Scan for the cell matching the given text and deliver its [X, Y] coordinate at center. 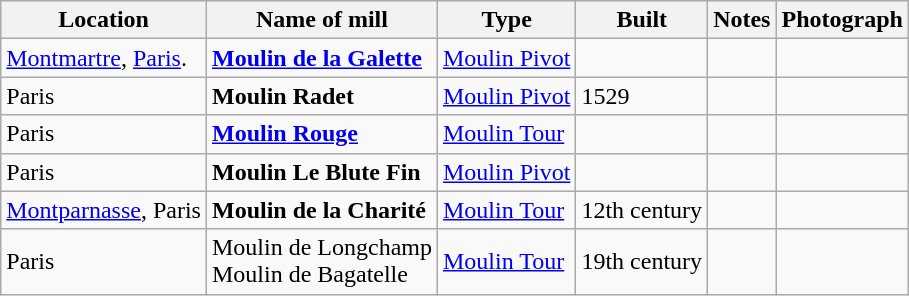
Moulin Le Blute Fin [322, 172]
Moulin Rouge [322, 134]
Type [506, 20]
Montmartre, Paris. [104, 58]
Location [104, 20]
Moulin de LongchampMoulin de Bagatelle [322, 262]
Notes [742, 20]
Photograph [842, 20]
Moulin de la Galette [322, 58]
1529 [642, 96]
12th century [642, 210]
19th century [642, 262]
Built [642, 20]
Moulin Radet [322, 96]
Montparnasse, Paris [104, 210]
Moulin de la Charité [322, 210]
Name of mill [322, 20]
